For the text-containing cell, return its midpoint in [X, Y] coordinate format. 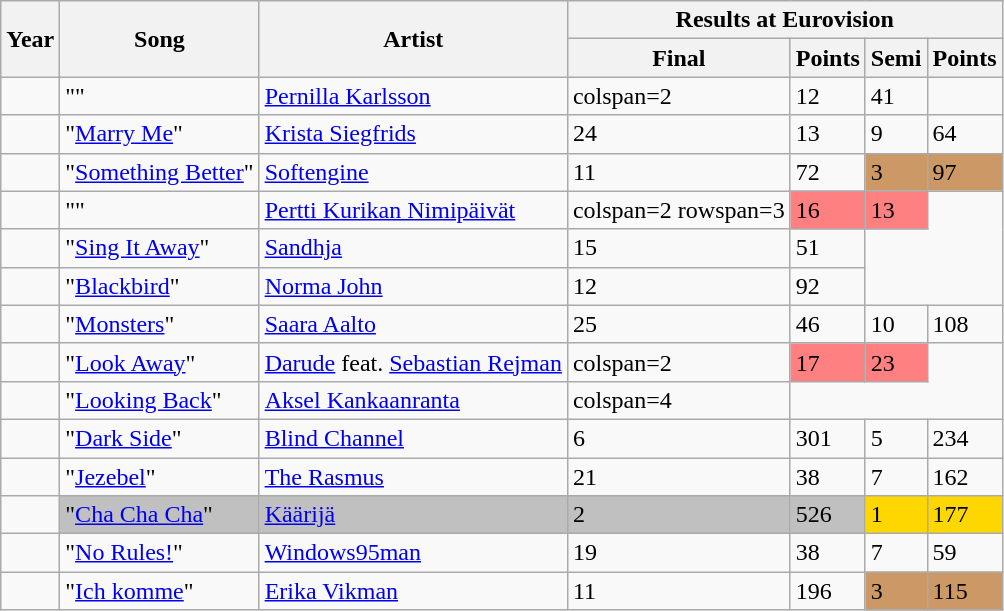
526 [828, 515]
64 [964, 134]
"Blackbird" [160, 286]
9 [896, 134]
Semi [896, 58]
108 [964, 324]
"Look Away" [160, 362]
196 [828, 591]
Käärijä [413, 515]
46 [828, 324]
177 [964, 515]
Results at Eurovision [784, 20]
Year [30, 39]
16 [828, 210]
24 [678, 134]
"Looking Back" [160, 400]
Norma John [413, 286]
Aksel Kankaanranta [413, 400]
2 [678, 515]
6 [678, 438]
Song [160, 39]
Pernilla Karlsson [413, 96]
97 [964, 172]
Blind Channel [413, 438]
19 [678, 553]
5 [896, 438]
"Jezebel" [160, 477]
"Ich komme" [160, 591]
59 [964, 553]
Sandhja [413, 248]
301 [828, 438]
15 [678, 248]
"Monsters" [160, 324]
"Marry Me" [160, 134]
92 [828, 286]
Saara Aalto [413, 324]
Erika Vikman [413, 591]
Softengine [413, 172]
1 [896, 515]
Pertti Kurikan Nimipäivät [413, 210]
The Rasmus [413, 477]
"Dark Side" [160, 438]
"Something Better" [160, 172]
115 [964, 591]
"Sing It Away" [160, 248]
51 [828, 248]
Final [678, 58]
72 [828, 172]
234 [964, 438]
25 [678, 324]
Windows95man [413, 553]
Darude feat. Sebastian Rejman [413, 362]
10 [896, 324]
Artist [413, 39]
162 [964, 477]
23 [896, 362]
21 [678, 477]
"Cha Cha Cha" [160, 515]
17 [828, 362]
"No Rules!" [160, 553]
Krista Siegfrids [413, 134]
colspan=2 rowspan=3 [678, 210]
colspan=4 [678, 400]
41 [896, 96]
